Find where the given text appears and provide that cell's center as (X, Y) coordinate. 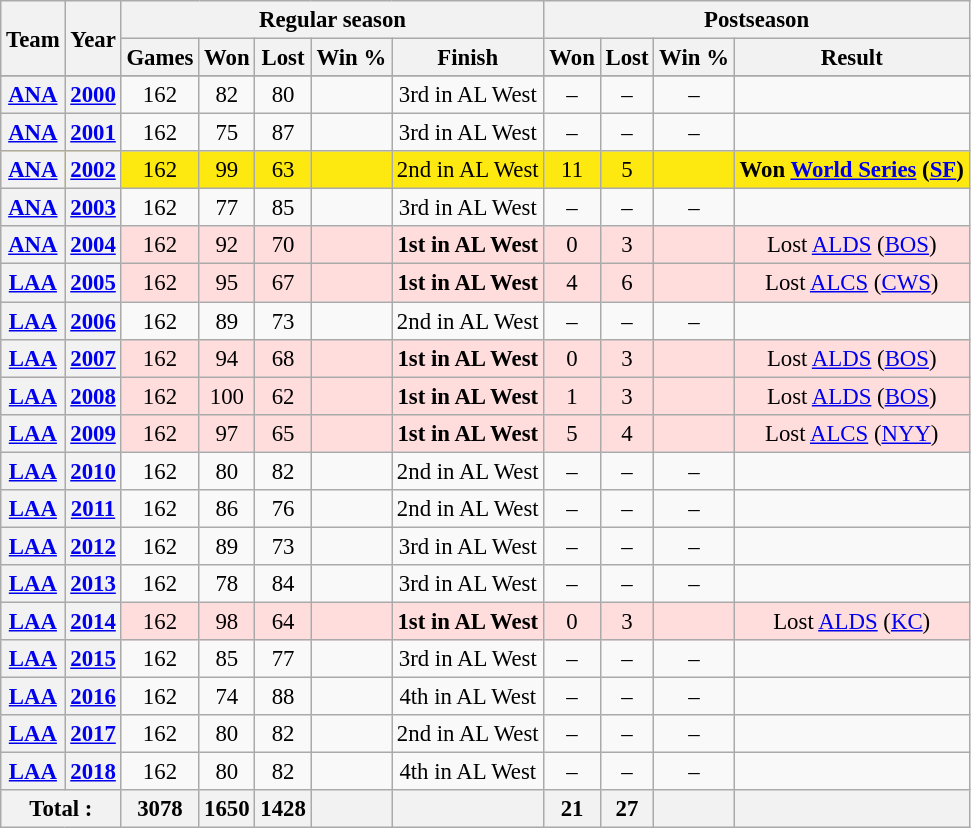
2017 (93, 734)
75 (227, 133)
2018 (93, 772)
Result (852, 58)
62 (283, 396)
2002 (93, 170)
64 (283, 621)
Year (93, 38)
99 (227, 170)
76 (283, 509)
74 (227, 697)
94 (227, 358)
67 (283, 283)
Lost ALDS (KC) (852, 621)
2005 (93, 283)
86 (227, 509)
2010 (93, 471)
Won World Series (SF) (852, 170)
Lost ALCS (CWS) (852, 283)
Finish (468, 58)
2003 (93, 208)
Team (33, 38)
2013 (93, 584)
92 (227, 245)
63 (283, 170)
Postseason (756, 20)
68 (283, 358)
2015 (93, 659)
88 (283, 697)
2016 (93, 697)
2009 (93, 433)
11 (572, 170)
27 (627, 809)
2011 (93, 509)
84 (283, 584)
65 (283, 433)
Total : (61, 809)
2007 (93, 358)
1650 (227, 809)
Regular season (332, 20)
Games (160, 58)
6 (627, 283)
70 (283, 245)
2001 (93, 133)
78 (227, 584)
1 (572, 396)
2006 (93, 321)
95 (227, 283)
100 (227, 396)
3078 (160, 809)
2008 (93, 396)
Lost ALCS (NYY) (852, 433)
1428 (283, 809)
98 (227, 621)
97 (227, 433)
21 (572, 809)
87 (283, 133)
2004 (93, 245)
2000 (93, 95)
2012 (93, 546)
2014 (93, 621)
